Pinpoint the cell where the given text exists, returning its [x, y] midpoint coordinate. 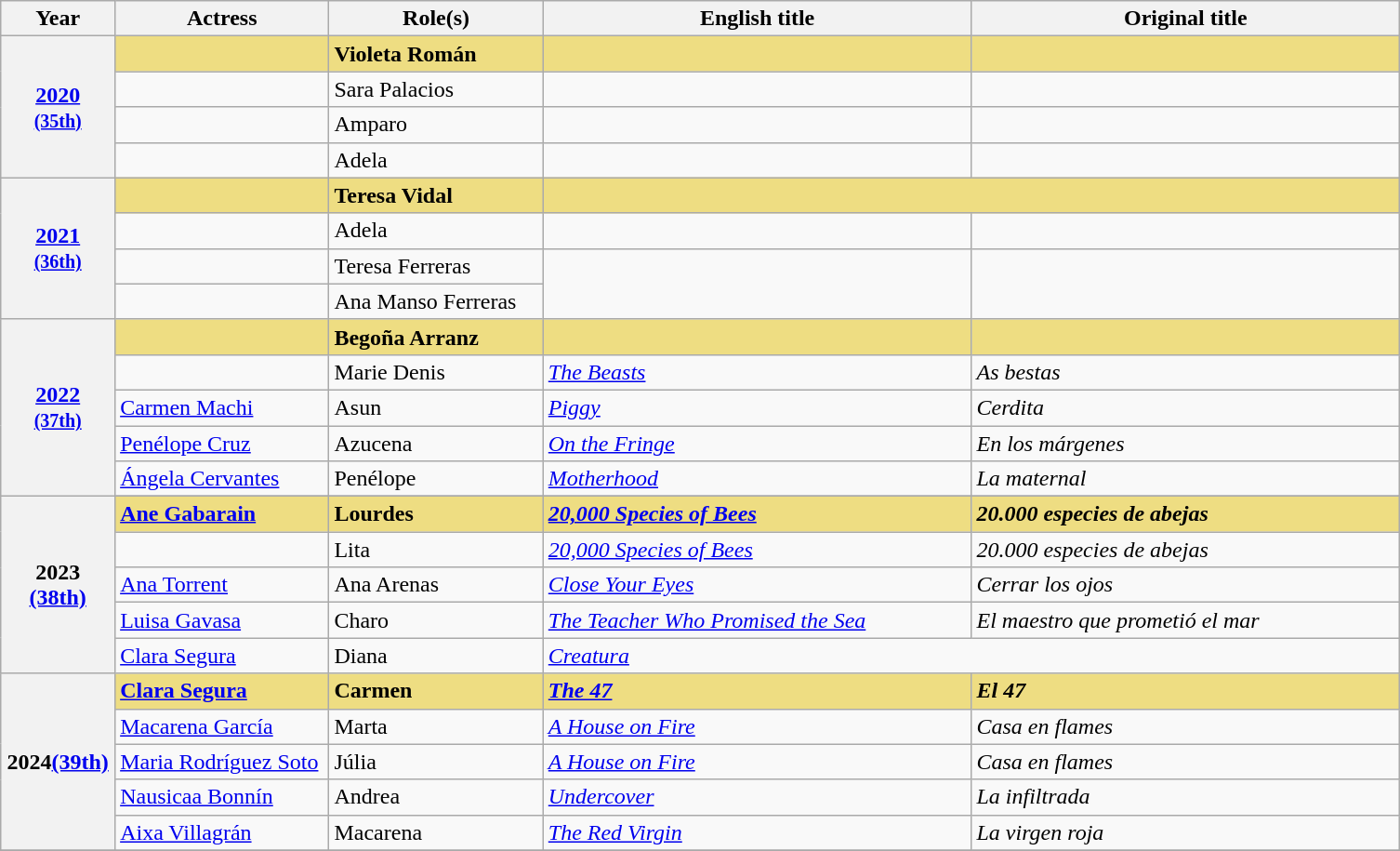
Violeta Román [436, 54]
Charo [436, 620]
Diana [436, 656]
Maria Rodríguez Soto [222, 762]
La maternal [1186, 479]
The 47 [757, 691]
Ángela Cervantes [222, 479]
Piggy [757, 407]
2020 (35th) [58, 107]
The Teacher Who Promised the Sea [757, 620]
On the Fringe [757, 444]
Amparo [436, 125]
Macarena [436, 832]
En los márgenes [1186, 444]
Júlia [436, 762]
2024(39th) [58, 762]
2022(37th) [58, 407]
Ana Torrent [222, 585]
Marta [436, 726]
Ana Arenas [436, 585]
Sara Palacios [436, 89]
Creatura [971, 656]
Nausicaa Bonnín [222, 797]
Penélope [436, 479]
Undercover [757, 797]
As bestas [1186, 372]
Ana Manso Ferreras [436, 301]
Lita [436, 550]
Penélope Cruz [222, 444]
Marie Denis [436, 372]
Actress [222, 19]
Ane Gabarain [222, 514]
Cerrar los ojos [1186, 585]
Cerdita [1186, 407]
Close Your Eyes [757, 585]
Begoña Arranz [436, 337]
Aixa Villagrán [222, 832]
Carmen Machi [222, 407]
La infiltrada [1186, 797]
El maestro que prometió el mar [1186, 620]
Asun [436, 407]
Teresa Ferreras [436, 266]
El 47 [1186, 691]
Azucena [436, 444]
2021 (36th) [58, 248]
Year [58, 19]
Original title [1186, 19]
Macarena García [222, 726]
Andrea [436, 797]
Role(s) [436, 19]
Teresa Vidal [436, 195]
The Beasts [757, 372]
The Red Virgin [757, 832]
Carmen [436, 691]
English title [757, 19]
Lourdes [436, 514]
Luisa Gavasa [222, 620]
La virgen roja [1186, 832]
Motherhood [757, 479]
2023(38th) [58, 585]
